Search for the cell housing the specified text and yield its [X, Y] center coordinate. 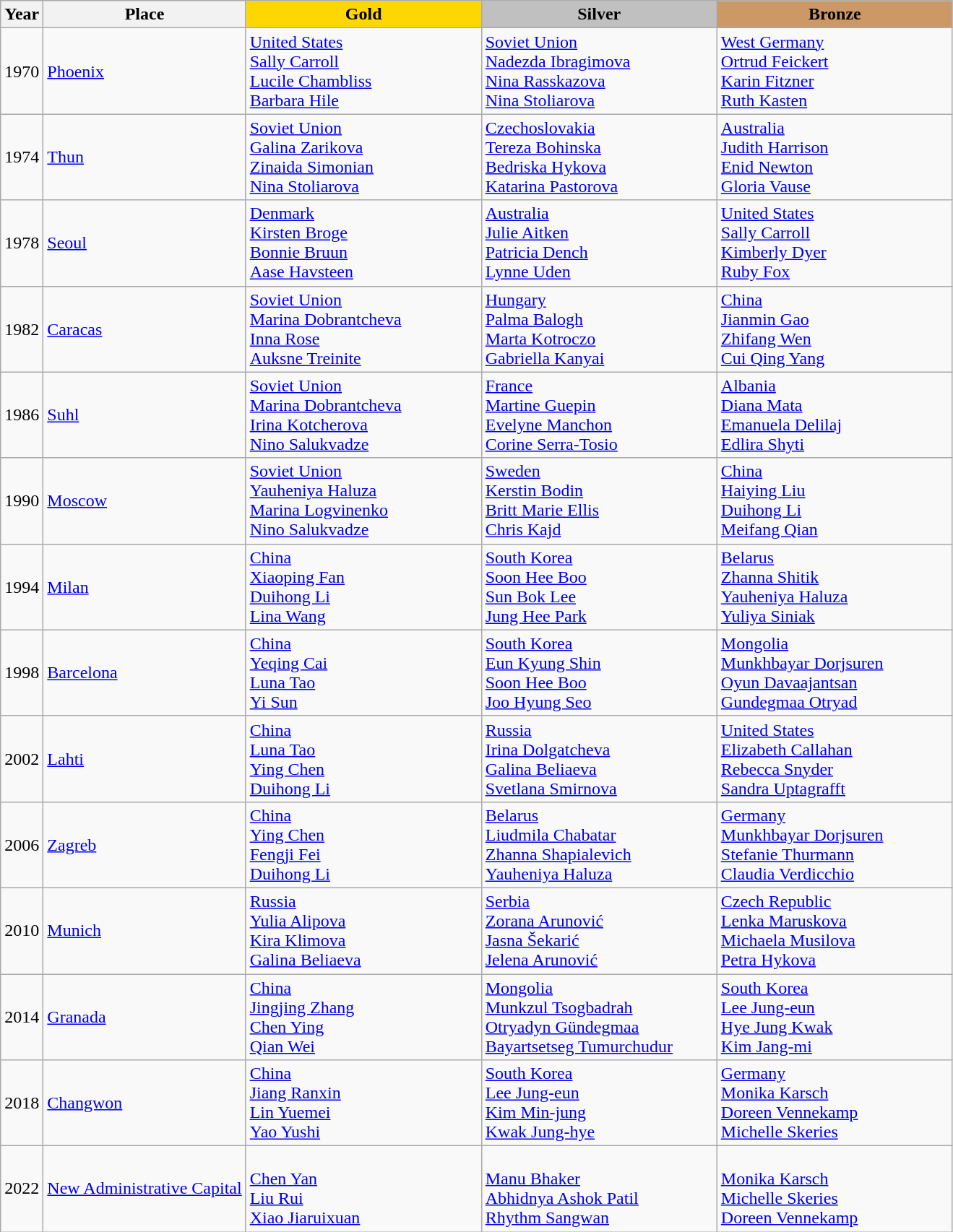
1970 [22, 71]
Granada [145, 1017]
West GermanyOrtrud FeickertKarin FitznerRuth Kasten [835, 71]
Moscow [145, 501]
AlbaniaDiana MataEmanuela DelilajEdlira Shyti [835, 415]
United StatesSally CarrollLucile ChamblissBarbara Hile [363, 71]
HungaryPalma BaloghMarta KotroczoGabriella Kanyai [599, 329]
New Administrative Capital [145, 1189]
ChinaYing ChenFengji FeiDuihong Li [363, 845]
Bronze [835, 14]
Manu BhakerAbhidnya Ashok PatilRhythm Sangwan [599, 1189]
RussiaYulia AlipovaKira KlimovaGalina Beliaeva [363, 930]
2014 [22, 1017]
Phoenix [145, 71]
AustraliaJudith HarrisonEnid NewtonGloria Vause [835, 157]
DenmarkKirsten BrogeBonnie BruunAase Havsteen [363, 243]
1998 [22, 673]
Soviet UnionNadezda IbragimovaNina RasskazovaNina Stoliarova [599, 71]
Munich [145, 930]
Milan [145, 586]
ChinaXiaoping FanDuihong LiLina Wang [363, 586]
1986 [22, 415]
South KoreaLee Jung-eunHye Jung KwakKim Jang-mi [835, 1017]
Czech RepublicLenka MaruskovaMichaela MusilovaPetra Hykova [835, 930]
South KoreaLee Jung-eunKim Min-jungKwak Jung-hye [599, 1103]
GermanyMonika KarschDoreen VennekampMichelle Skeries [835, 1103]
Caracas [145, 329]
FranceMartine GuepinEvelyne ManchonCorine Serra-Tosio [599, 415]
1978 [22, 243]
ChinaLuna TaoYing ChenDuihong Li [363, 758]
1990 [22, 501]
Place [145, 14]
Lahti [145, 758]
ChinaHaiying LiuDuihong LiMeifang Qian [835, 501]
Seoul [145, 243]
ChinaYeqing CaiLuna TaoYi Sun [363, 673]
ChinaJiang RanxinLin YuemeiYao Yushi [363, 1103]
2022 [22, 1189]
ChinaJianmin GaoZhifang WenCui Qing Yang [835, 329]
Gold [363, 14]
South KoreaSoon Hee BooSun Bok LeeJung Hee Park [599, 586]
AustraliaJulie AitkenPatricia DenchLynne Uden [599, 243]
BelarusLiudmila ChabatarZhanna ShapialevichYauheniya Haluza [599, 845]
Silver [599, 14]
SwedenKerstin BodinBritt Marie EllisChris Kajd [599, 501]
1982 [22, 329]
SerbiaZorana ArunovićJasna ŠekarićJelena Arunović [599, 930]
1994 [22, 586]
MongoliaMunkhbayar DorjsurenOyun DavaajantsanGundegmaa Otryad [835, 673]
ChinaJingjing ZhangChen YingQian Wei [363, 1017]
Soviet UnionMarina DobrantchevaIrina KotcherovaNino Salukvadze [363, 415]
BelarusZhanna ShitikYauheniya HaluzaYuliya Siniak [835, 586]
2006 [22, 845]
Thun [145, 157]
Soviet UnionYauheniya HaluzaMarina LogvinenkoNino Salukvadze [363, 501]
MongoliaMunkzul TsogbadrahOtryadyn GündegmaaBayartsetseg Tumurchudur [599, 1017]
Monika KarschMichelle SkeriesDoreen Vennekamp [835, 1189]
Zagreb [145, 845]
Chen YanLiu RuiXiao Jiaruixuan [363, 1189]
South KoreaEun Kyung ShinSoon Hee BooJoo Hyung Seo [599, 673]
Year [22, 14]
Soviet UnionMarina DobrantchevaInna RoseAuksne Treinite [363, 329]
Barcelona [145, 673]
2010 [22, 930]
CzechoslovakiaTereza BohinskaBedriska HykovaKatarina Pastorova [599, 157]
United StatesElizabeth CallahanRebecca SnyderSandra Uptagrafft [835, 758]
Soviet UnionGalina ZarikovaZinaida SimonianNina Stoliarova [363, 157]
Changwon [145, 1103]
2018 [22, 1103]
United StatesSally CarrollKimberly DyerRuby Fox [835, 243]
Suhl [145, 415]
1974 [22, 157]
RussiaIrina DolgatchevaGalina BeliaevaSvetlana Smirnova [599, 758]
2002 [22, 758]
GermanyMunkhbayar DorjsurenStefanie ThurmannClaudia Verdicchio [835, 845]
